Identify which cell holds the provided text, then report its (x, y) central coordinate. 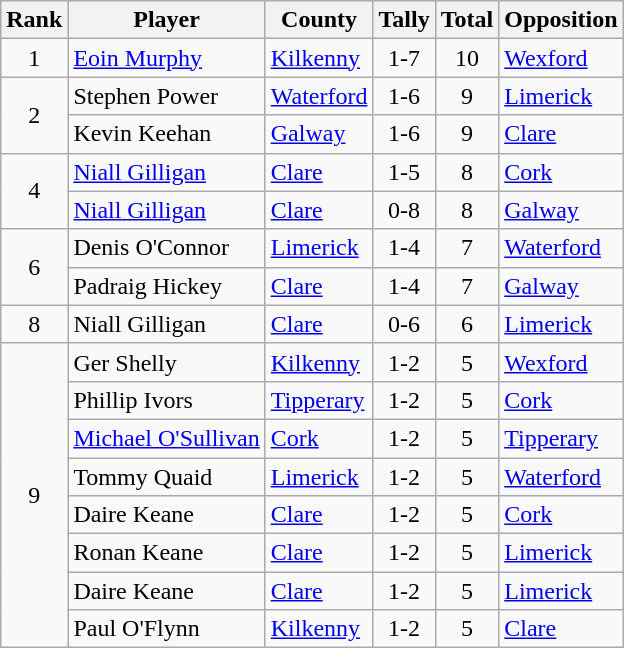
Tommy Quaid (166, 477)
0-6 (404, 324)
1-5 (404, 172)
Phillip Ivors (166, 400)
County (319, 20)
Total (467, 20)
4 (34, 191)
Player (166, 20)
Opposition (561, 20)
Tally (404, 20)
Denis O'Connor (166, 248)
Eoin Murphy (166, 58)
Kevin Keehan (166, 134)
Stephen Power (166, 96)
10 (467, 58)
Rank (34, 20)
Michael O'Sullivan (166, 438)
1 (34, 58)
Ger Shelly (166, 362)
Padraig Hickey (166, 286)
2 (34, 115)
Ronan Keane (166, 553)
Paul O'Flynn (166, 629)
0-8 (404, 210)
1-7 (404, 58)
